For the text-containing cell, return its midpoint in (X, Y) coordinate format. 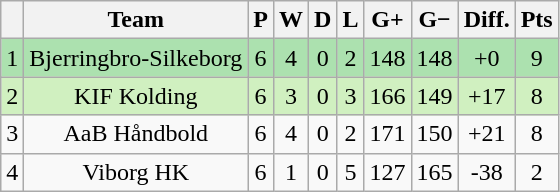
D (323, 20)
149 (434, 96)
9 (536, 58)
AaB Håndbold (136, 134)
G+ (388, 20)
Diff. (486, 20)
165 (434, 172)
171 (388, 134)
150 (434, 134)
+17 (486, 96)
166 (388, 96)
-38 (486, 172)
Pts (536, 20)
5 (350, 172)
KIF Kolding (136, 96)
W (290, 20)
L (350, 20)
G− (434, 20)
Viborg HK (136, 172)
+0 (486, 58)
127 (388, 172)
Bjerringbro-Silkeborg (136, 58)
P (261, 20)
+21 (486, 134)
Team (136, 20)
